Scan for the cell matching the given text and deliver its [X, Y] coordinate at center. 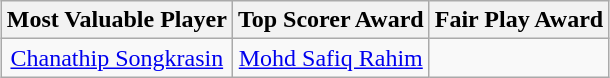
Chanathip Songkrasin [116, 58]
Most Valuable Player [116, 20]
Top Scorer Award [330, 20]
Fair Play Award [519, 20]
Mohd Safiq Rahim [330, 58]
